Search for the cell housing the specified text and yield its [X, Y] center coordinate. 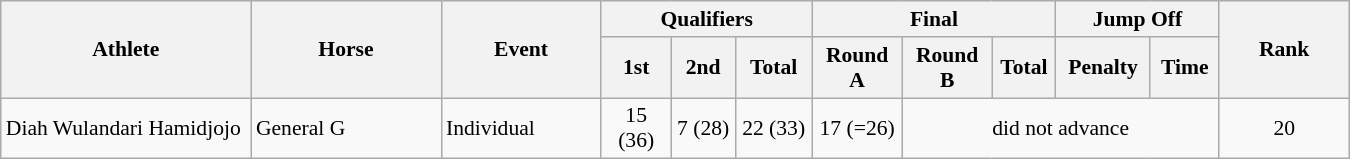
Rank [1284, 50]
General G [346, 128]
1st [636, 68]
Qualifiers [706, 19]
7 (28) [703, 128]
Time [1184, 68]
Horse [346, 50]
Round B [947, 68]
Jump Off [1138, 19]
Final [934, 19]
Penalty [1104, 68]
22 (33) [774, 128]
15 (36) [636, 128]
Round A [857, 68]
Athlete [126, 50]
Individual [521, 128]
did not advance [1060, 128]
20 [1284, 128]
17 (=26) [857, 128]
Event [521, 50]
2nd [703, 68]
Diah Wulandari Hamidjojo [126, 128]
